Find where the given text appears and provide that cell's center as [x, y] coordinate. 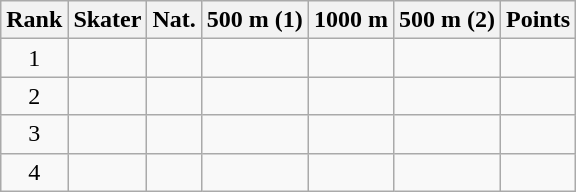
500 m (2) [446, 20]
Rank [34, 20]
4 [34, 172]
3 [34, 134]
Points [538, 20]
500 m (1) [254, 20]
1 [34, 58]
1000 m [350, 20]
Nat. [174, 20]
Skater [108, 20]
2 [34, 96]
